Extract the [X, Y] coordinate from the center of the cell holding the provided text.  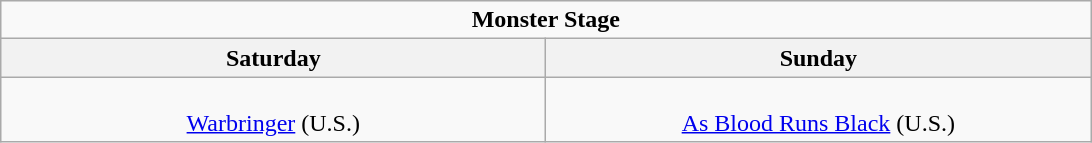
Saturday [274, 58]
Monster Stage [546, 20]
Sunday [818, 58]
As Blood Runs Black (U.S.) [818, 110]
Warbringer (U.S.) [274, 110]
